Detect which cell encompasses the target text, then output its (X, Y) center coordinate. 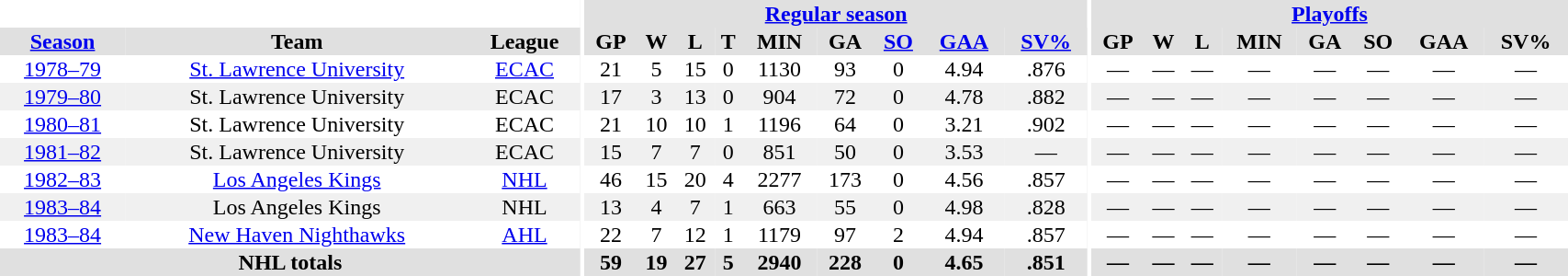
3 (656, 97)
27 (695, 262)
1130 (780, 69)
AHL (525, 235)
Season (62, 41)
46 (610, 179)
904 (780, 97)
New Haven Nighthawks (297, 235)
1978–79 (62, 69)
4.56 (964, 179)
19 (656, 262)
.876 (1046, 69)
Team (297, 41)
1979–80 (62, 97)
.828 (1046, 207)
22 (610, 235)
3.53 (964, 152)
3.21 (964, 124)
2 (898, 235)
4.98 (964, 207)
50 (845, 152)
.882 (1046, 97)
League (525, 41)
Playoffs (1329, 14)
20 (695, 179)
59 (610, 262)
4.65 (964, 262)
1196 (780, 124)
4.78 (964, 97)
1981–82 (62, 152)
97 (845, 235)
NHL totals (290, 262)
228 (845, 262)
72 (845, 97)
Regular season (836, 14)
1982–83 (62, 179)
851 (780, 152)
1179 (780, 235)
.851 (1046, 262)
55 (845, 207)
1980–81 (62, 124)
64 (845, 124)
663 (780, 207)
T (728, 41)
17 (610, 97)
2277 (780, 179)
173 (845, 179)
.902 (1046, 124)
2940 (780, 262)
93 (845, 69)
12 (695, 235)
